From the cell containing the given text, extract its center point as [X, Y] coordinate. 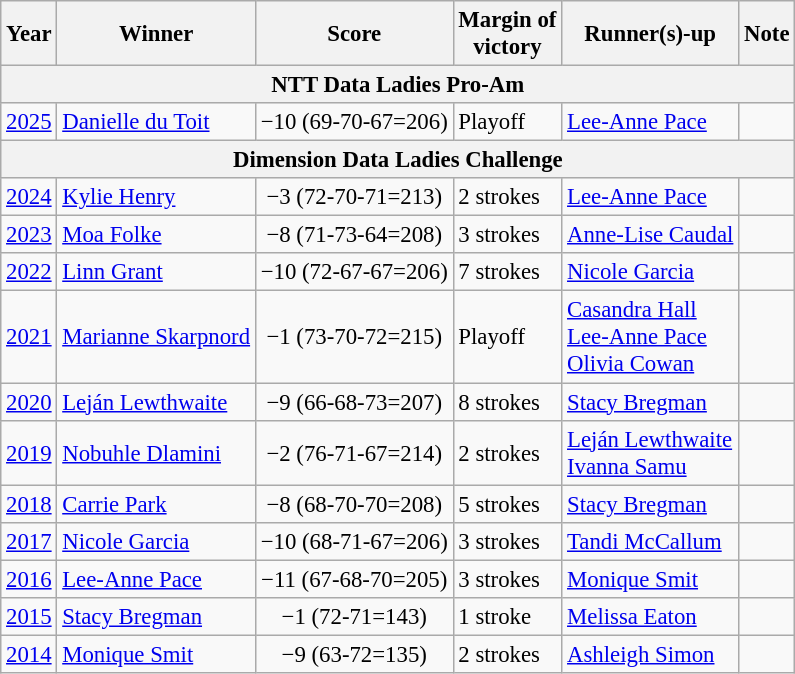
−8 (68-70-70=208) [354, 504]
−1 (73-70-72=215) [354, 337]
2017 [29, 541]
2019 [29, 452]
Melissa Eaton [650, 617]
Marianne Skarpnord [156, 337]
−9 (66-68-73=207) [354, 402]
−1 (72-71=143) [354, 617]
Ashleigh Simon [650, 654]
Moa Folke [156, 235]
−2 (76-71-67=214) [354, 452]
1 stroke [508, 617]
Dimension Data Ladies Challenge [398, 160]
Margin ofvictory [508, 34]
−8 (71-73-64=208) [354, 235]
Casandra Hall Lee-Anne Pace Olivia Cowan [650, 337]
7 strokes [508, 273]
8 strokes [508, 402]
2018 [29, 504]
Nobuhle Dlamini [156, 452]
−11 (67-68-70=205) [354, 579]
Winner [156, 34]
−3 (72-70-71=213) [354, 197]
2025 [29, 122]
Year [29, 34]
−9 (63-72=135) [354, 654]
NTT Data Ladies Pro-Am [398, 85]
2023 [29, 235]
−10 (69-70-67=206) [354, 122]
Anne-Lise Caudal [650, 235]
−10 (72-67-67=206) [354, 273]
Leján Lewthwaite [156, 402]
Danielle du Toit [156, 122]
2014 [29, 654]
2024 [29, 197]
Leján Lewthwaite Ivanna Samu [650, 452]
Kylie Henry [156, 197]
Tandi McCallum [650, 541]
2015 [29, 617]
Score [354, 34]
Linn Grant [156, 273]
2022 [29, 273]
Runner(s)-up [650, 34]
2016 [29, 579]
5 strokes [508, 504]
Note [767, 34]
2021 [29, 337]
2020 [29, 402]
Carrie Park [156, 504]
−10 (68-71-67=206) [354, 541]
